Scan for the cell matching the given text and deliver its (x, y) coordinate at center. 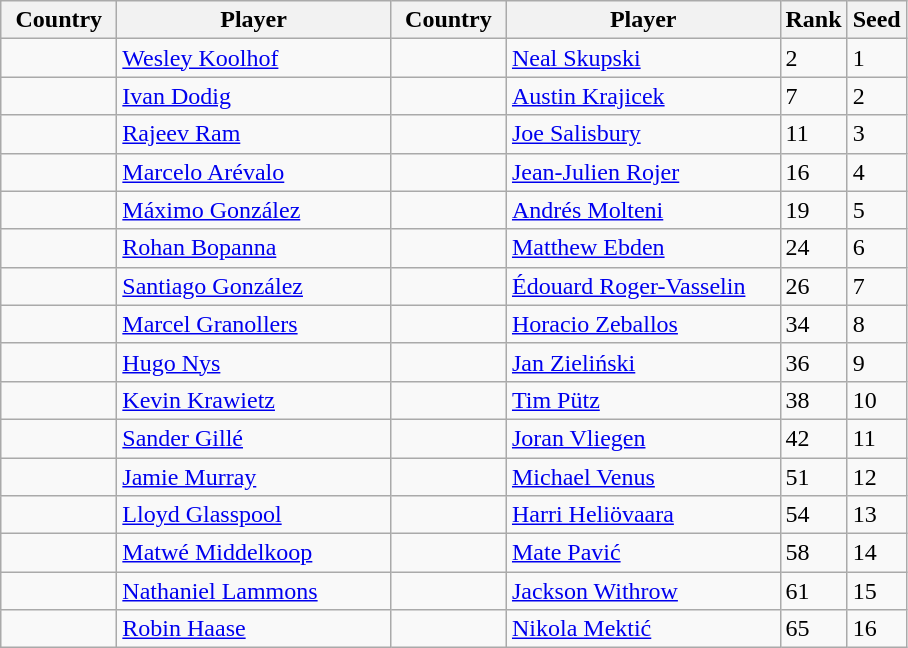
12 (876, 477)
Joran Vliegen (643, 438)
Horacio Zeballos (643, 324)
8 (876, 324)
Sander Gillé (254, 438)
65 (814, 629)
9 (876, 362)
Jackson Withrow (643, 591)
Harri Heliövaara (643, 515)
1 (876, 58)
13 (876, 515)
Matthew Ebden (643, 248)
Jan Zieliński (643, 362)
Jamie Murray (254, 477)
Neal Skupski (643, 58)
26 (814, 286)
54 (814, 515)
Joe Salisbury (643, 134)
Máximo González (254, 210)
38 (814, 400)
Michael Venus (643, 477)
15 (876, 591)
Édouard Roger-Vasselin (643, 286)
Nikola Mektić (643, 629)
Marcel Granollers (254, 324)
Matwé Middelkoop (254, 553)
Robin Haase (254, 629)
51 (814, 477)
34 (814, 324)
Ivan Dodig (254, 96)
Seed (876, 20)
Marcelo Arévalo (254, 172)
Santiago González (254, 286)
6 (876, 248)
Jean-Julien Rojer (643, 172)
14 (876, 553)
42 (814, 438)
Rajeev Ram (254, 134)
36 (814, 362)
Lloyd Glasspool (254, 515)
Hugo Nys (254, 362)
19 (814, 210)
24 (814, 248)
Mate Pavić (643, 553)
Austin Krajicek (643, 96)
Rank (814, 20)
5 (876, 210)
Tim Pütz (643, 400)
Kevin Krawietz (254, 400)
58 (814, 553)
Wesley Koolhof (254, 58)
10 (876, 400)
Rohan Bopanna (254, 248)
4 (876, 172)
Andrés Molteni (643, 210)
Nathaniel Lammons (254, 591)
61 (814, 591)
3 (876, 134)
